Locate the cell with the specified text and output its [X, Y] center coordinate. 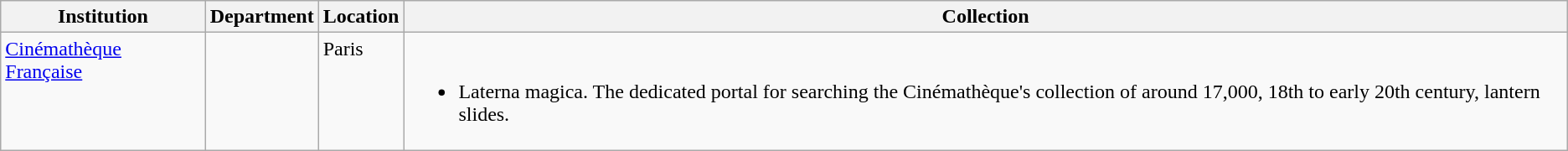
Cinémathèque Française [103, 91]
Location [361, 17]
Laterna magica. The dedicated portal for searching the Cinémathèque's collection of around 17,000, 18th to early 20th century, lantern slides. [985, 91]
Institution [103, 17]
Department [261, 17]
Paris [361, 91]
Collection [985, 17]
